Search for the cell housing the specified text and yield its [X, Y] center coordinate. 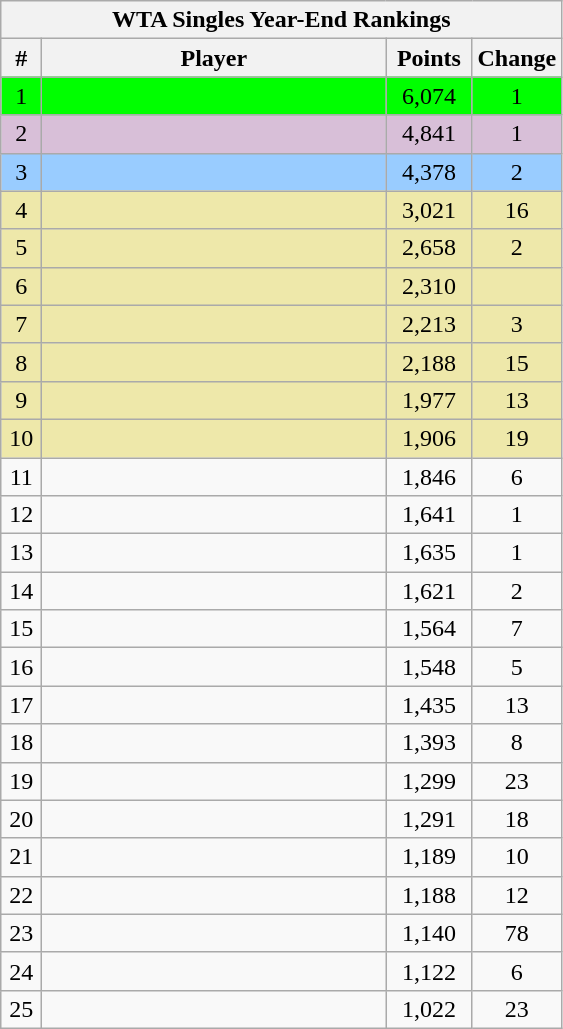
1,299 [429, 781]
1,906 [429, 438]
20 [22, 819]
24 [22, 971]
1,393 [429, 743]
Change [517, 58]
9 [22, 400]
1,122 [429, 971]
# [22, 58]
1,635 [429, 553]
22 [22, 895]
1,846 [429, 477]
Player [214, 58]
1,022 [429, 1009]
1,548 [429, 667]
1,140 [429, 933]
1,188 [429, 895]
25 [22, 1009]
14 [22, 591]
6,074 [429, 96]
78 [517, 933]
17 [22, 705]
1,564 [429, 629]
4 [22, 210]
2,213 [429, 324]
21 [22, 857]
1,621 [429, 591]
11 [22, 477]
2,658 [429, 248]
4,378 [429, 172]
3,021 [429, 210]
2,310 [429, 286]
1,189 [429, 857]
2,188 [429, 362]
4,841 [429, 134]
1,435 [429, 705]
1,977 [429, 400]
WTA Singles Year-End Rankings [282, 20]
1,641 [429, 515]
Points [429, 58]
1,291 [429, 819]
